Output the [X, Y] coordinate of the center of the cell containing the given text.  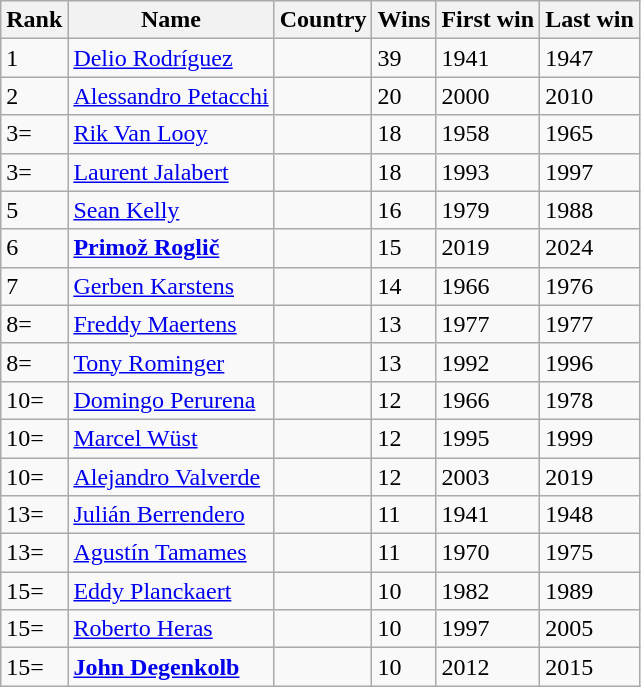
1993 [488, 172]
Alessandro Petacchi [171, 96]
Wins [404, 20]
Freddy Maertens [171, 324]
Name [171, 20]
2012 [488, 667]
Roberto Heras [171, 629]
1970 [488, 553]
7 [34, 286]
15 [404, 248]
2015 [590, 667]
Alejandro Valverde [171, 477]
1958 [488, 134]
2000 [488, 96]
1948 [590, 515]
16 [404, 210]
14 [404, 286]
Julián Berrendero [171, 515]
Country [323, 20]
John Degenkolb [171, 667]
Primož Roglič [171, 248]
1965 [590, 134]
1947 [590, 58]
2 [34, 96]
Laurent Jalabert [171, 172]
1992 [488, 362]
1976 [590, 286]
1995 [488, 438]
1989 [590, 591]
Last win [590, 20]
1999 [590, 438]
Gerben Karstens [171, 286]
39 [404, 58]
Marcel Wüst [171, 438]
1978 [590, 400]
1 [34, 58]
1996 [590, 362]
1979 [488, 210]
2005 [590, 629]
Delio Rodríguez [171, 58]
1988 [590, 210]
2003 [488, 477]
Domingo Perurena [171, 400]
5 [34, 210]
Tony Rominger [171, 362]
Eddy Planckaert [171, 591]
2010 [590, 96]
2024 [590, 248]
Agustín Tamames [171, 553]
6 [34, 248]
20 [404, 96]
1975 [590, 553]
1982 [488, 591]
Sean Kelly [171, 210]
Rank [34, 20]
Rik Van Looy [171, 134]
First win [488, 20]
